Detect which cell encompasses the target text, then output its (X, Y) center coordinate. 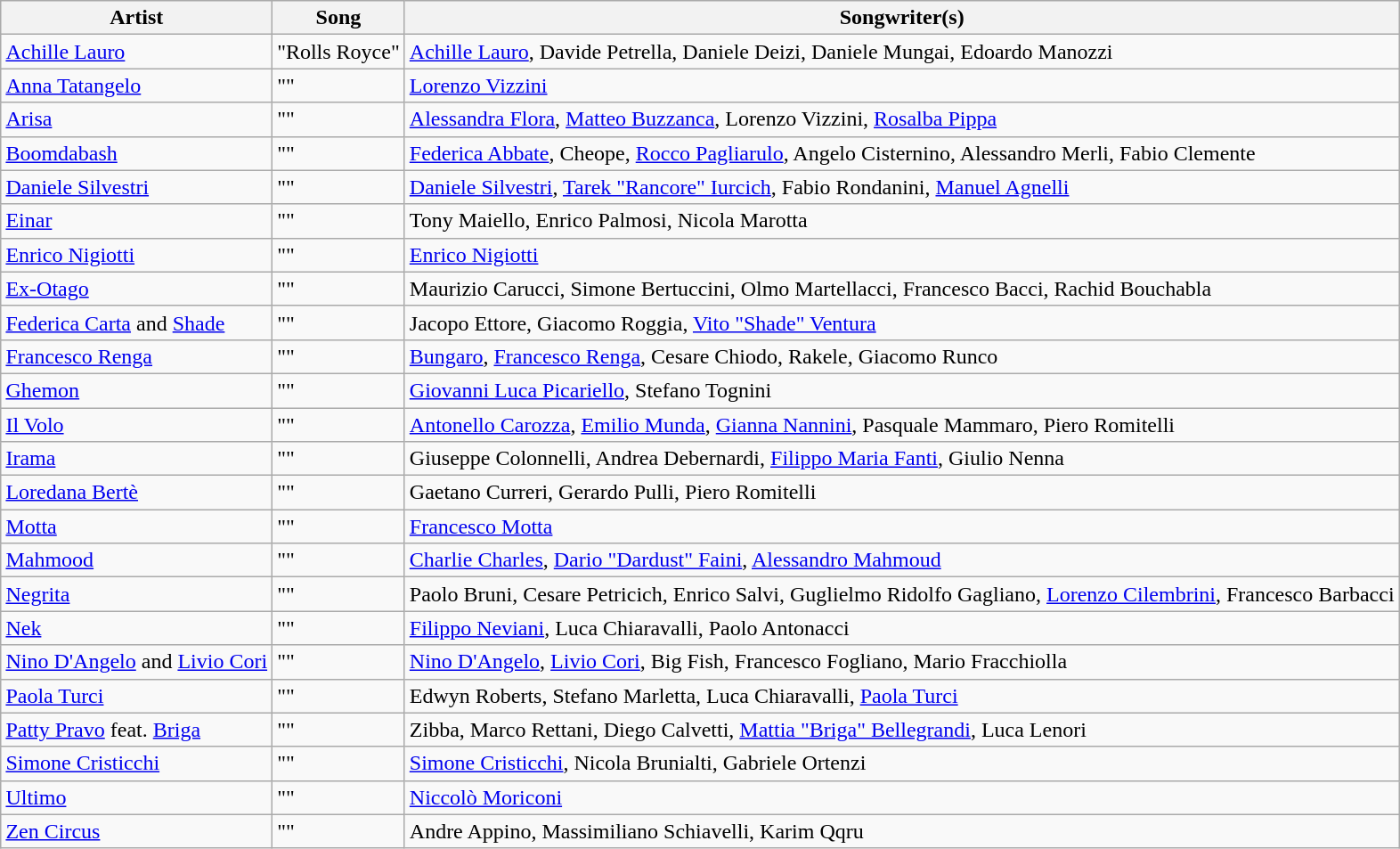
Nek (137, 628)
Lorenzo Vizzini (901, 86)
Filippo Neviani, Luca Chiaravalli, Paolo Antonacci (901, 628)
Motta (137, 527)
Negrita (137, 594)
Tony Maiello, Enrico Palmosi, Nicola Marotta (901, 221)
Paola Turci (137, 696)
Achille Lauro (137, 52)
Ex-Otago (137, 289)
Alessandra Flora, Matteo Buzzanca, Lorenzo Vizzini, Rosalba Pippa (901, 119)
Zibba, Marco Rettani, Diego Calvetti, Mattia "Briga" Bellegrandi, Luca Lenori (901, 730)
Daniele Silvestri (137, 187)
Song (338, 18)
Giovanni Luca Picariello, Stefano Tognini (901, 390)
Patty Pravo feat. Briga (137, 730)
Niccolò Moriconi (901, 797)
Paolo Bruni, Cesare Petricich, Enrico Salvi, Guglielmo Ridolfo Gagliano, Lorenzo Cilembrini, Francesco Barbacci (901, 594)
Ultimo (137, 797)
Il Volo (137, 425)
Bungaro, Francesco Renga, Cesare Chiodo, Rakele, Giacomo Runco (901, 356)
Einar (137, 221)
Simone Cristicchi (137, 763)
Irama (137, 459)
Daniele Silvestri, Tarek "Rancore" Iurcich, Fabio Rondanini, Manuel Agnelli (901, 187)
Anna Tatangelo (137, 86)
Boomdabash (137, 153)
Zen Circus (137, 831)
Achille Lauro, Davide Petrella, Daniele Deizi, Daniele Mungai, Edoardo Manozzi (901, 52)
Simone Cristicchi, Nicola Brunialti, Gabriele Ortenzi (901, 763)
Ghemon (137, 390)
Federica Abbate, Cheope, Rocco Pagliarulo, Angelo Cisternino, Alessandro Merli, Fabio Clemente (901, 153)
Nino D'Angelo and Livio Cori (137, 662)
Nino D'Angelo, Livio Cori, Big Fish, Francesco Fogliano, Mario Fracchiolla (901, 662)
Artist (137, 18)
Antonello Carozza, Emilio Munda, Gianna Nannini, Pasquale Mammaro, Piero Romitelli (901, 425)
"Rolls Royce" (338, 52)
Mahmood (137, 560)
Francesco Renga (137, 356)
Francesco Motta (901, 527)
Gaetano Curreri, Gerardo Pulli, Piero Romitelli (901, 493)
Maurizio Carucci, Simone Bertuccini, Olmo Martellacci, Francesco Bacci, Rachid Bouchabla (901, 289)
Arisa (137, 119)
Loredana Bertè (137, 493)
Federica Carta and Shade (137, 322)
Jacopo Ettore, Giacomo Roggia, Vito "Shade" Ventura (901, 322)
Songwriter(s) (901, 18)
Edwyn Roberts, Stefano Marletta, Luca Chiaravalli, Paola Turci (901, 696)
Andre Appino, Massimiliano Schiavelli, Karim Qqru (901, 831)
Giuseppe Colonnelli, Andrea Debernardi, Filippo Maria Fanti, Giulio Nenna (901, 459)
Charlie Charles, Dario "Dardust" Faini, Alessandro Mahmoud (901, 560)
